From the cell containing the given text, extract its center point as [X, Y] coordinate. 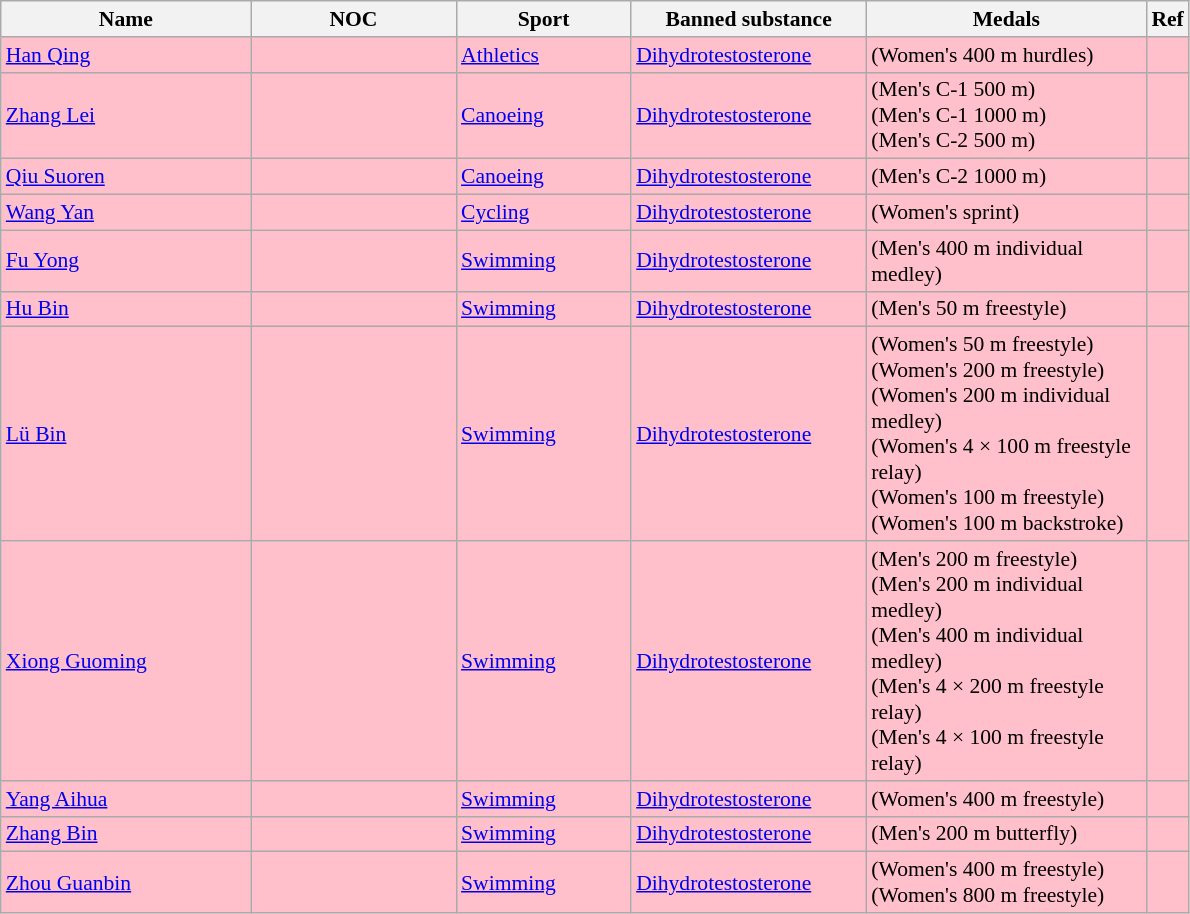
Name [126, 19]
(Women's 400 m freestyle) (Women's 800 m freestyle) [1006, 882]
Ref [1167, 19]
Yang Aihua [126, 799]
Fu Yong [126, 260]
Lü Bin [126, 434]
Medals [1006, 19]
Qiu Suoren [126, 177]
(Men's C-1 500 m) (Men's C-1 1000 m) (Men's C-2 500 m) [1006, 116]
Cycling [544, 213]
(Men's 200 m butterfly) [1006, 834]
(Women's 400 m freestyle) [1006, 799]
(Women's sprint) [1006, 213]
(Women's 400 m hurdles) [1006, 55]
NOC [354, 19]
Zhang Bin [126, 834]
Banned substance [748, 19]
Athletics [544, 55]
(Men's 50 m freestyle) [1006, 309]
Sport [544, 19]
(Men's C-2 1000 m) [1006, 177]
Xiong Guoming [126, 661]
Wang Yan [126, 213]
Han Qing [126, 55]
Zhang Lei [126, 116]
Zhou Guanbin [126, 882]
Hu Bin [126, 309]
(Men's 400 m individual medley) [1006, 260]
